Output the [x, y] coordinate of the center of the cell containing the given text.  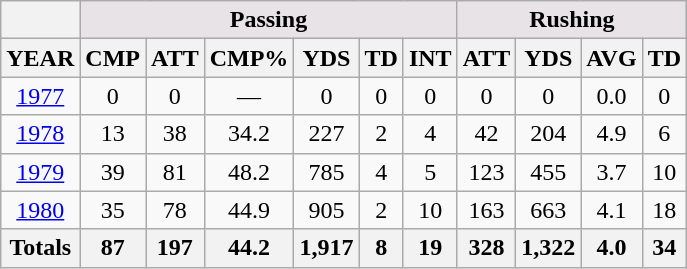
18 [664, 210]
8 [381, 248]
INT [430, 58]
39 [113, 172]
38 [176, 134]
Totals [40, 248]
0.0 [612, 96]
197 [176, 248]
CMP% [249, 58]
— [249, 96]
905 [326, 210]
1977 [40, 96]
Rushing [572, 20]
227 [326, 134]
5 [430, 172]
19 [430, 248]
Passing [268, 20]
48.2 [249, 172]
1978 [40, 134]
663 [548, 210]
78 [176, 210]
1,917 [326, 248]
34.2 [249, 134]
328 [486, 248]
81 [176, 172]
455 [548, 172]
1980 [40, 210]
35 [113, 210]
CMP [113, 58]
34 [664, 248]
4.9 [612, 134]
6 [664, 134]
87 [113, 248]
785 [326, 172]
1979 [40, 172]
44.2 [249, 248]
4.0 [612, 248]
163 [486, 210]
204 [548, 134]
3.7 [612, 172]
AVG [612, 58]
44.9 [249, 210]
42 [486, 134]
13 [113, 134]
4.1 [612, 210]
YEAR [40, 58]
1,322 [548, 248]
123 [486, 172]
